Output the [X, Y] coordinate of the center of the cell containing the given text.  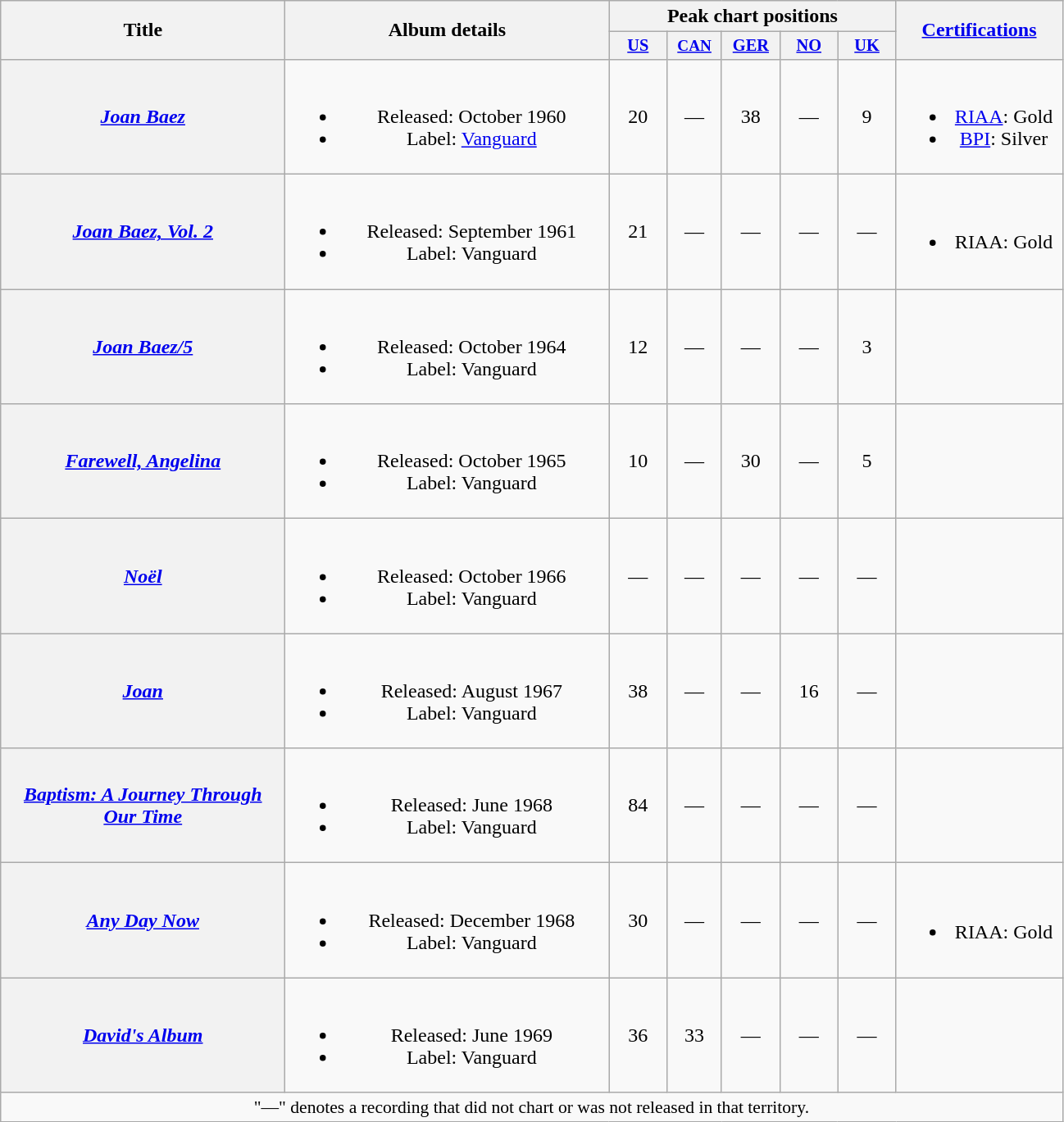
Certifications [979, 30]
Released: June 1968Label: Vanguard [448, 806]
US [638, 46]
Title [143, 30]
Released: October 1965Label: Vanguard [448, 461]
NO [808, 46]
GER [751, 46]
Farewell, Angelina [143, 461]
Joan Baez [143, 116]
Released: December 1968Label: Vanguard [448, 920]
20 [638, 116]
UK [867, 46]
Peak chart positions [753, 16]
Released: October 1964Label: Vanguard [448, 347]
16 [808, 691]
33 [695, 1035]
21 [638, 232]
Released: August 1967Label: Vanguard [448, 691]
CAN [695, 46]
RIAA: GoldBPI: Silver [979, 116]
Baptism: A Journey Through Our Time [143, 806]
Joan Baez/5 [143, 347]
Any Day Now [143, 920]
Album details [448, 30]
Joan Baez, Vol. 2 [143, 232]
36 [638, 1035]
12 [638, 347]
10 [638, 461]
Joan [143, 691]
3 [867, 347]
David's Album [143, 1035]
Noël [143, 576]
9 [867, 116]
84 [638, 806]
5 [867, 461]
"—" denotes a recording that did not chart or was not released in that territory. [531, 1107]
Released: September 1961Label: Vanguard [448, 232]
Released: October 1960Label: Vanguard [448, 116]
Released: June 1969Label: Vanguard [448, 1035]
Released: October 1966Label: Vanguard [448, 576]
